Scan for the cell matching the given text and deliver its [x, y] coordinate at center. 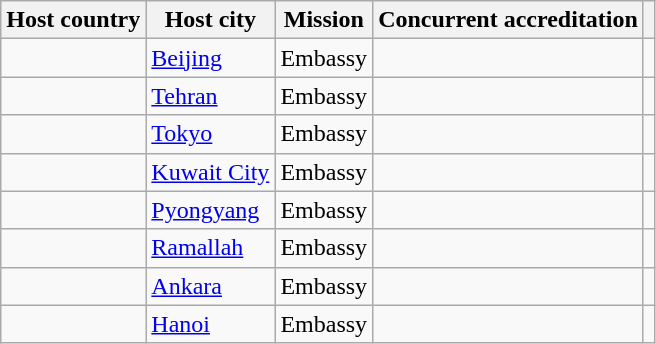
Tehran [210, 96]
Host city [210, 20]
Kuwait City [210, 172]
Host country [74, 20]
Mission [324, 20]
Beijing [210, 58]
Tokyo [210, 134]
Pyongyang [210, 210]
Concurrent accreditation [508, 20]
Hanoi [210, 324]
Ramallah [210, 248]
Ankara [210, 286]
